Detect which cell encompasses the target text, then output its (X, Y) center coordinate. 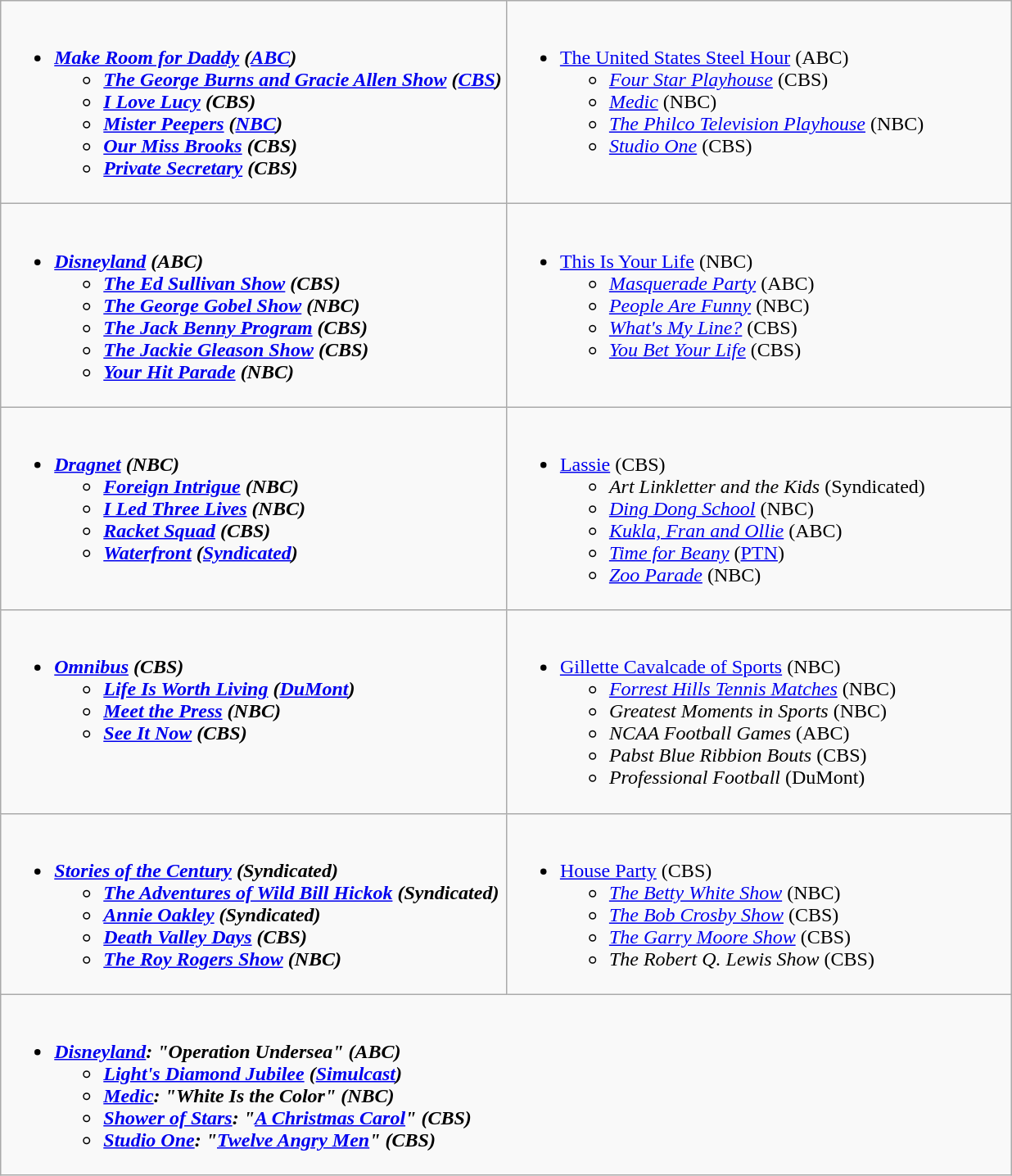
Disneyland (ABC)The Ed Sullivan Show (CBS)The George Gobel Show (NBC)The Jack Benny Program (CBS)The Jackie Gleason Show (CBS)Your Hit Parade (NBC) (254, 305)
Lassie (CBS)Art Linkletter and the Kids (Syndicated)Ding Dong School (NBC)Kukla, Fran and Ollie (ABC)Time for Beany (PTN)Zoo Parade (NBC) (759, 509)
This Is Your Life (NBC)Masquerade Party (ABC)People Are Funny (NBC)What's My Line? (CBS)You Bet Your Life (CBS) (759, 305)
The United States Steel Hour (ABC)Four Star Playhouse (CBS)Medic (NBC)The Philco Television Playhouse (NBC)Studio One (CBS) (759, 102)
Dragnet (NBC)Foreign Intrigue (NBC)I Led Three Lives (NBC)Racket Squad (CBS)Waterfront (Syndicated) (254, 509)
House Party (CBS)The Betty White Show (NBC)The Bob Crosby Show (CBS)The Garry Moore Show (CBS)The Robert Q. Lewis Show (CBS) (759, 904)
Omnibus (CBS)Life Is Worth Living (DuMont)Meet the Press (NBC)See It Now (CBS) (254, 712)
